From the cell containing the given text, extract its center point as [X, Y] coordinate. 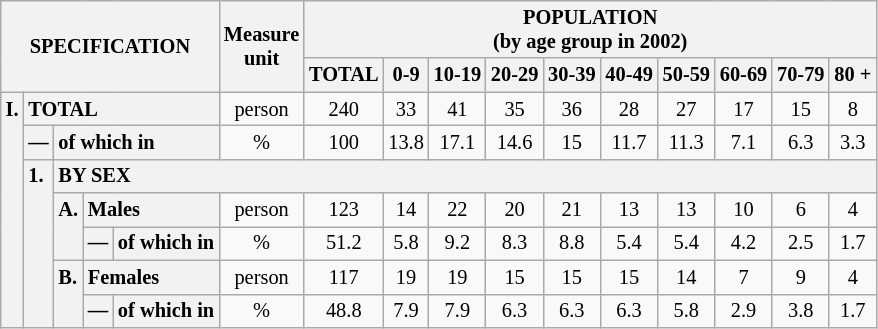
70-79 [800, 75]
28 [628, 109]
0-9 [406, 75]
17.1 [458, 142]
6 [800, 210]
Females [151, 277]
I. [12, 210]
20-29 [514, 75]
50-59 [686, 75]
100 [344, 142]
A. [68, 226]
9.2 [458, 243]
3.8 [800, 311]
8 [852, 109]
8.3 [514, 243]
80 + [852, 75]
20 [514, 210]
POPULATION (by age group in 2002) [590, 29]
Males [151, 210]
9 [800, 277]
48.8 [344, 311]
7.1 [744, 142]
11.3 [686, 142]
8.8 [572, 243]
21 [572, 210]
4.2 [744, 243]
240 [344, 109]
B. [68, 294]
117 [344, 277]
Measure unit [262, 46]
14.6 [514, 142]
2.5 [800, 243]
1. [38, 243]
BY SEX [466, 176]
60-69 [744, 75]
17 [744, 109]
13.8 [406, 142]
51.2 [344, 243]
3.3 [852, 142]
7 [744, 277]
22 [458, 210]
41 [458, 109]
33 [406, 109]
11.7 [628, 142]
2.9 [744, 311]
SPECIFICATION [110, 46]
40-49 [628, 75]
35 [514, 109]
27 [686, 109]
36 [572, 109]
30-39 [572, 75]
123 [344, 210]
10 [744, 210]
10-19 [458, 75]
